Extract the [x, y] coordinate from the center of the cell holding the provided text.  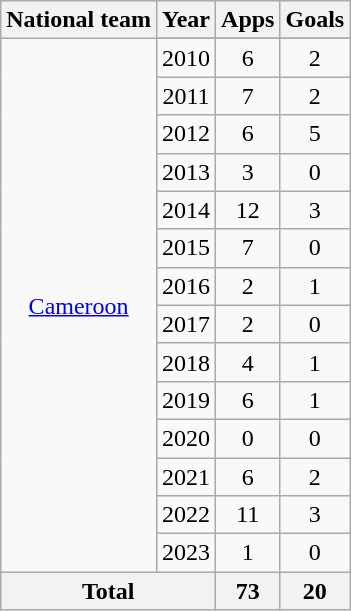
2019 [186, 400]
Year [186, 20]
2015 [186, 248]
Goals [315, 20]
2011 [186, 96]
4 [248, 362]
73 [248, 591]
2017 [186, 324]
2022 [186, 515]
2013 [186, 172]
Total [108, 591]
2021 [186, 477]
2012 [186, 134]
5 [315, 134]
11 [248, 515]
National team [79, 20]
2020 [186, 438]
2014 [186, 210]
2023 [186, 553]
2010 [186, 58]
Cameroon [79, 306]
Apps [248, 20]
2016 [186, 286]
20 [315, 591]
2018 [186, 362]
12 [248, 210]
